Locate the cell with the specified text and output its (x, y) center coordinate. 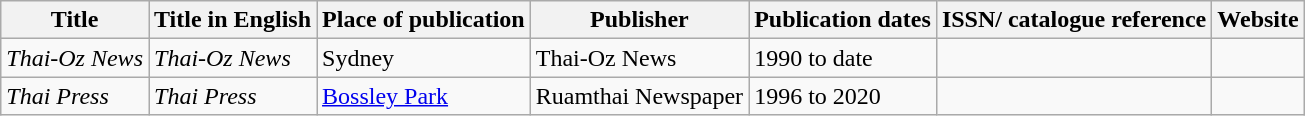
Title (75, 20)
ISSN/ catalogue reference (1074, 20)
Place of publication (424, 20)
Bossley Park (424, 96)
1996 to 2020 (843, 96)
Publisher (639, 20)
Publication dates (843, 20)
Sydney (424, 58)
Website (1258, 20)
1990 to date (843, 58)
Ruamthai Newspaper (639, 96)
Title in English (232, 20)
